Provide the (x, y) coordinate of the cell's center where the given text is located.  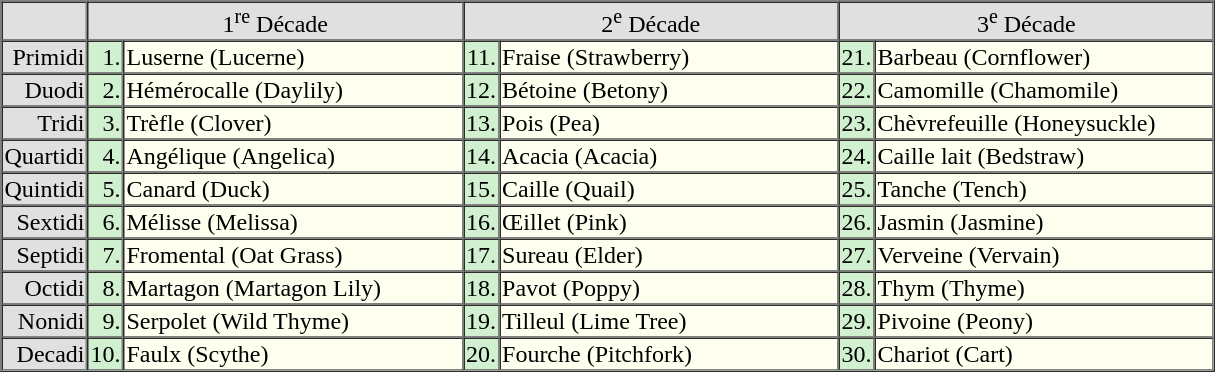
Septidi (45, 256)
Tilleul (Lime Tree) (669, 322)
8. (106, 288)
Decadi (45, 354)
23. (857, 124)
Verveine (Vervain) (1045, 256)
Pavot (Poppy) (669, 288)
Nonidi (45, 322)
Caille lait (Bedstraw) (1045, 156)
Sureau (Elder) (669, 256)
Quintidi (45, 190)
9. (106, 322)
Acacia (Acacia) (669, 156)
24. (857, 156)
10. (106, 354)
Martagon (Martagon Lily) (294, 288)
Quartidi (45, 156)
Jasmin (Jasmine) (1045, 222)
19. (481, 322)
Fourche (Pitchfork) (669, 354)
25. (857, 190)
Tanche (Tench) (1045, 190)
18. (481, 288)
Bétoine (Betony) (669, 90)
Pivoine (Peony) (1045, 322)
Canard (Duck) (294, 190)
Fromental (Oat Grass) (294, 256)
15. (481, 190)
Octidi (45, 288)
16. (481, 222)
3e Décade (1027, 22)
Sextidi (45, 222)
Tridi (45, 124)
5. (106, 190)
1re Décade (276, 22)
Œillet (Pink) (669, 222)
Fraise (Strawberry) (669, 58)
Caille (Quail) (669, 190)
Serpolet (Wild Thyme) (294, 322)
2e Décade (651, 22)
6. (106, 222)
Barbeau (Cornflower) (1045, 58)
3. (106, 124)
Luserne (Lucerne) (294, 58)
2. (106, 90)
Mélisse (Melissa) (294, 222)
7. (106, 256)
Thym (Thyme) (1045, 288)
20. (481, 354)
Faulx (Scythe) (294, 354)
12. (481, 90)
21. (857, 58)
1. (106, 58)
Hémérocalle (Daylily) (294, 90)
Angélique (Angelica) (294, 156)
29. (857, 322)
Primidi (45, 58)
14. (481, 156)
Chèvrefeuille (Honeysuckle) (1045, 124)
Camomille (Chamomile) (1045, 90)
28. (857, 288)
22. (857, 90)
11. (481, 58)
Trèfle (Clover) (294, 124)
30. (857, 354)
27. (857, 256)
Chariot (Cart) (1045, 354)
Duodi (45, 90)
17. (481, 256)
4. (106, 156)
26. (857, 222)
Pois (Pea) (669, 124)
13. (481, 124)
